Extract the (x, y) coordinate from the center of the cell holding the provided text.  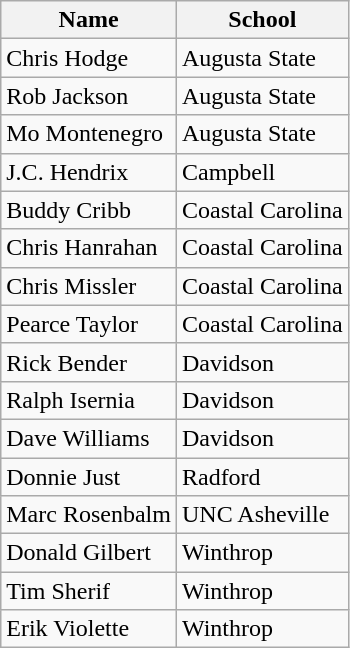
Mo Montenegro (89, 134)
Chris Hanrahan (89, 248)
Chris Missler (89, 286)
Ralph Isernia (89, 400)
Pearce Taylor (89, 324)
Campbell (262, 172)
Marc Rosenbalm (89, 515)
Donnie Just (89, 477)
Dave Williams (89, 438)
Tim Sherif (89, 591)
J.C. Hendrix (89, 172)
Rob Jackson (89, 96)
UNC Asheville (262, 515)
Rick Bender (89, 362)
Erik Violette (89, 629)
Radford (262, 477)
Name (89, 20)
Donald Gilbert (89, 553)
School (262, 20)
Buddy Cribb (89, 210)
Chris Hodge (89, 58)
